Capture the cell that displays the provided text and extract its (X, Y) central coordinate. 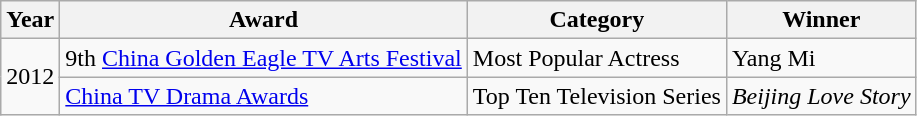
9th China Golden Eagle TV Arts Festival (264, 58)
Beijing Love Story (821, 96)
Top Ten Television Series (596, 96)
Category (596, 20)
Most Popular Actress (596, 58)
2012 (30, 77)
Yang Mi (821, 58)
Award (264, 20)
Winner (821, 20)
Year (30, 20)
China TV Drama Awards (264, 96)
